For the text-containing cell, return its midpoint in (X, Y) coordinate format. 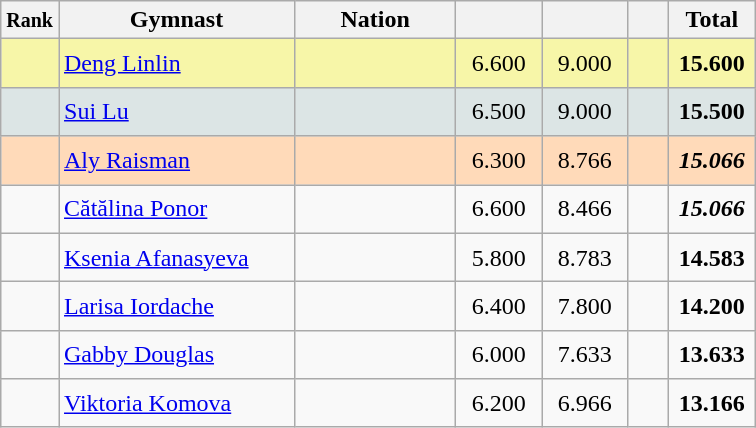
7.633 (585, 354)
7.800 (585, 306)
Aly Raisman (176, 160)
5.800 (499, 258)
8.783 (585, 258)
13.166 (712, 404)
Larisa Iordache (176, 306)
Gymnast (176, 20)
6.966 (585, 404)
15.500 (712, 112)
Gabby Douglas (176, 354)
6.200 (499, 404)
15.600 (712, 64)
Viktoria Komova (176, 404)
14.583 (712, 258)
Ksenia Afanasyeva (176, 258)
6.400 (499, 306)
6.300 (499, 160)
Nation (376, 20)
6.500 (499, 112)
14.200 (712, 306)
8.766 (585, 160)
Sui Lu (176, 112)
6.000 (499, 354)
13.633 (712, 354)
Rank (30, 20)
Deng Linlin (176, 64)
Total (712, 20)
8.466 (585, 208)
Cătălina Ponor (176, 208)
